For the text-containing cell, return its midpoint in (X, Y) coordinate format. 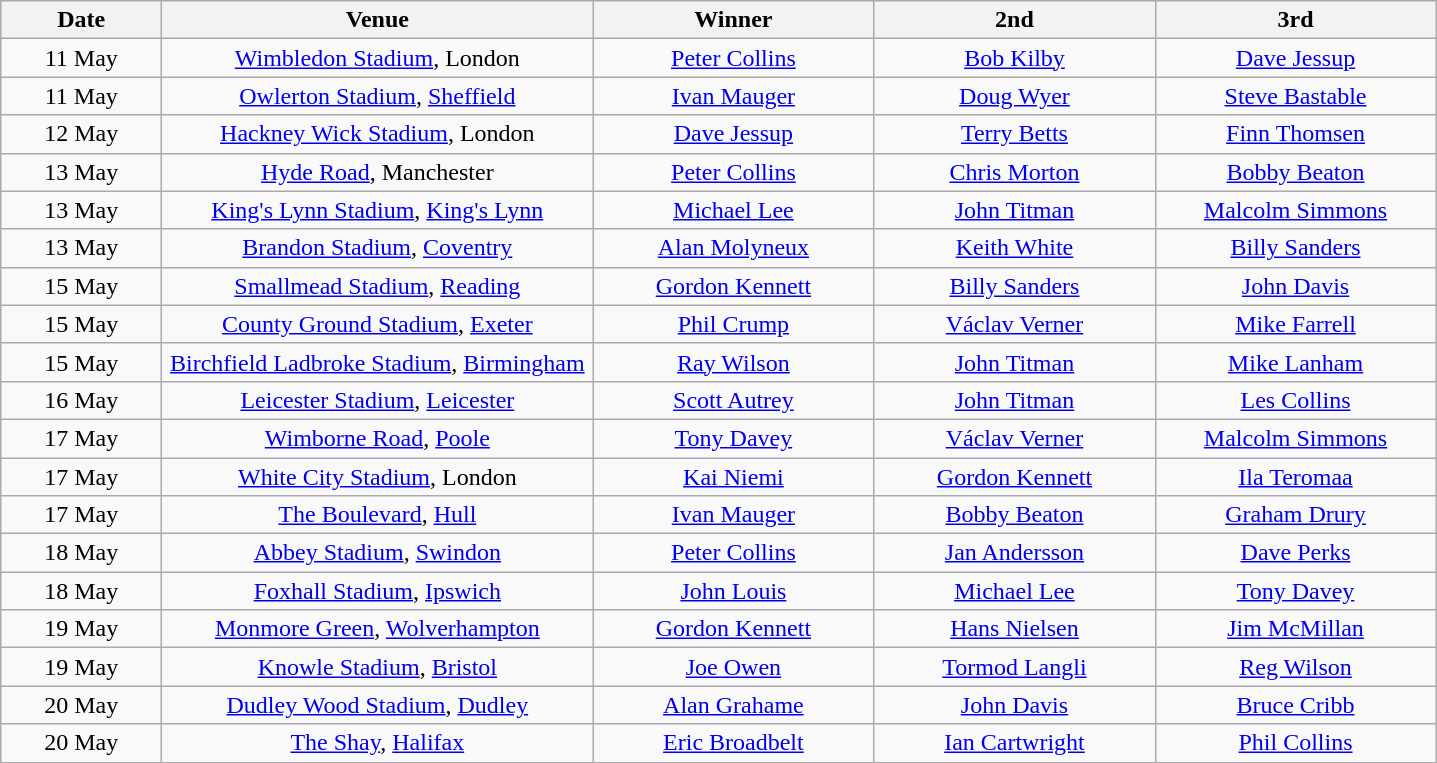
Jan Andersson (1014, 553)
16 May (82, 400)
The Shay, Halifax (378, 743)
Eric Broadbelt (734, 743)
Finn Thomsen (1296, 134)
Abbey Stadium, Swindon (378, 553)
Les Collins (1296, 400)
Owlerton Stadium, Sheffield (378, 96)
Phil Crump (734, 324)
Joe Owen (734, 667)
Reg Wilson (1296, 667)
Wimbledon Stadium, London (378, 58)
Dave Perks (1296, 553)
Scott Autrey (734, 400)
Mike Lanham (1296, 362)
Birchfield Ladbroke Stadium, Birmingham (378, 362)
2nd (1014, 20)
Monmore Green, Wolverhampton (378, 629)
Alan Molyneux (734, 248)
White City Stadium, London (378, 477)
Knowle Stadium, Bristol (378, 667)
Venue (378, 20)
3rd (1296, 20)
Keith White (1014, 248)
Tormod Langli (1014, 667)
Jim McMillan (1296, 629)
Foxhall Stadium, Ipswich (378, 591)
Hans Nielsen (1014, 629)
Bruce Cribb (1296, 705)
Doug Wyer (1014, 96)
Kai Niemi (734, 477)
County Ground Stadium, Exeter (378, 324)
Ian Cartwright (1014, 743)
John Louis (734, 591)
Winner (734, 20)
Alan Grahame (734, 705)
The Boulevard, Hull (378, 515)
Dudley Wood Stadium, Dudley (378, 705)
Terry Betts (1014, 134)
Chris Morton (1014, 172)
Brandon Stadium, Coventry (378, 248)
Hackney Wick Stadium, London (378, 134)
King's Lynn Stadium, King's Lynn (378, 210)
12 May (82, 134)
Steve Bastable (1296, 96)
Leicester Stadium, Leicester (378, 400)
Date (82, 20)
Smallmead Stadium, Reading (378, 286)
Mike Farrell (1296, 324)
Bob Kilby (1014, 58)
Ila Teromaa (1296, 477)
Hyde Road, Manchester (378, 172)
Ray Wilson (734, 362)
Phil Collins (1296, 743)
Wimborne Road, Poole (378, 438)
Graham Drury (1296, 515)
